Scan for the cell matching the given text and deliver its [X, Y] coordinate at center. 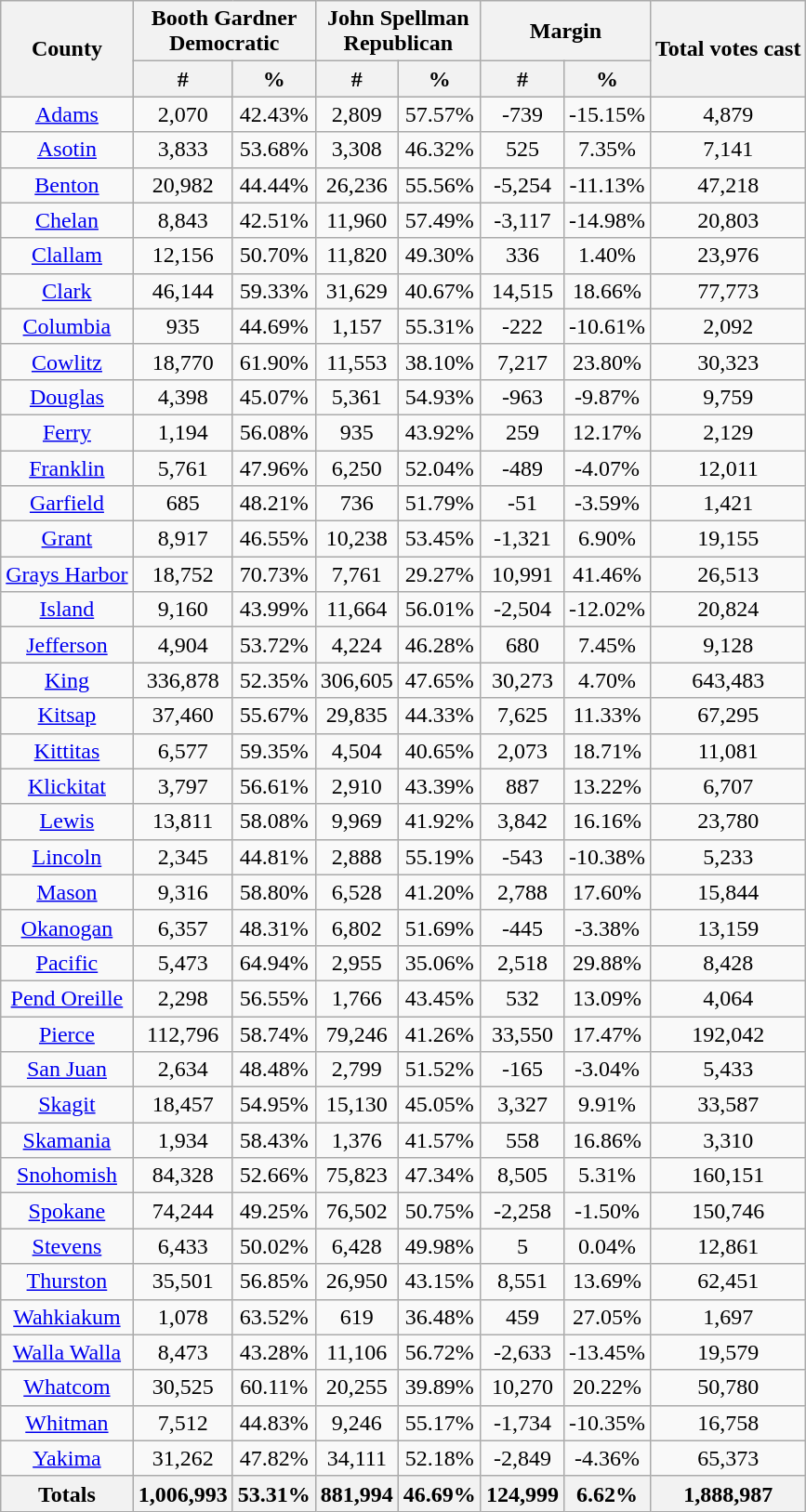
881,994 [357, 1493]
-3,117 [522, 220]
52.35% [273, 680]
6,250 [357, 467]
3,842 [522, 822]
7.35% [606, 150]
8,551 [522, 1282]
42.43% [273, 114]
56.01% [439, 610]
6,528 [357, 892]
46.32% [439, 150]
-1,321 [522, 539]
33,550 [522, 1034]
44.69% [273, 326]
5,233 [728, 857]
63.52% [273, 1317]
Skamania [67, 1140]
-12.02% [606, 610]
-51 [522, 504]
Total votes cast [728, 48]
-2,849 [522, 1458]
20,803 [728, 220]
150,746 [728, 1211]
112,796 [182, 1034]
Grant [67, 539]
11,820 [357, 256]
4,504 [357, 751]
7,217 [522, 362]
39.89% [439, 1387]
48.48% [273, 1070]
Wahkiakum [67, 1317]
13.69% [606, 1282]
47.65% [439, 680]
36.48% [439, 1317]
15,844 [728, 892]
Mason [67, 892]
27.05% [606, 1317]
3,797 [182, 786]
10,991 [522, 574]
7,625 [522, 716]
4,224 [357, 645]
29,835 [357, 716]
-963 [522, 397]
18,752 [182, 574]
2,955 [357, 963]
13,811 [182, 822]
Asotin [67, 150]
18.66% [606, 291]
10,238 [357, 539]
Benton [67, 185]
67,295 [728, 716]
Pacific [67, 963]
60.11% [273, 1387]
-5,254 [522, 185]
43.28% [273, 1352]
53.31% [273, 1493]
47.34% [439, 1176]
7.45% [606, 645]
2,888 [357, 857]
-3.04% [606, 1070]
4,064 [728, 998]
525 [522, 150]
12,011 [728, 467]
6,577 [182, 751]
306,605 [357, 680]
18,457 [182, 1105]
-4.07% [606, 467]
-543 [522, 857]
Stevens [67, 1246]
-222 [522, 326]
11,106 [357, 1352]
52.18% [439, 1458]
2,809 [357, 114]
459 [522, 1317]
2,518 [522, 963]
San Juan [67, 1070]
59.33% [273, 291]
51.52% [439, 1070]
5.31% [606, 1176]
Walla Walla [67, 1352]
2,634 [182, 1070]
13,159 [728, 927]
558 [522, 1140]
61.90% [273, 362]
56.85% [273, 1282]
53.72% [273, 645]
55.67% [273, 716]
56.61% [273, 786]
1,157 [357, 326]
11,553 [357, 362]
1,194 [182, 432]
13.22% [606, 786]
1,934 [182, 1140]
-165 [522, 1070]
35.06% [439, 963]
-1,734 [522, 1423]
5,433 [728, 1070]
58.74% [273, 1034]
Pend Oreille [67, 998]
41.92% [439, 822]
-2,633 [522, 1352]
Whitman [67, 1423]
2,298 [182, 998]
Yakima [67, 1458]
37,460 [182, 716]
Ferry [67, 432]
52.66% [273, 1176]
Adams [67, 114]
56.72% [439, 1352]
3,833 [182, 150]
50,780 [728, 1387]
Pierce [67, 1034]
Skagit [67, 1105]
47,218 [728, 185]
41.20% [439, 892]
King [67, 680]
2,910 [357, 786]
Snohomish [67, 1176]
46.69% [439, 1493]
57.57% [439, 114]
75,823 [357, 1176]
1,006,993 [182, 1493]
10,270 [522, 1387]
46.28% [439, 645]
160,151 [728, 1176]
9,969 [357, 822]
18,770 [182, 362]
20.22% [606, 1387]
77,773 [728, 291]
26,236 [357, 185]
41.57% [439, 1140]
John SpellmanRepublican [398, 32]
Kittitas [67, 751]
55.31% [439, 326]
2,073 [522, 751]
532 [522, 998]
9,160 [182, 610]
55.56% [439, 185]
2,799 [357, 1070]
14,515 [522, 291]
47.96% [273, 467]
2,070 [182, 114]
0.04% [606, 1246]
44.44% [273, 185]
736 [357, 504]
Franklin [67, 467]
-489 [522, 467]
-1.50% [606, 1211]
-739 [522, 114]
51.79% [439, 504]
45.05% [439, 1105]
-445 [522, 927]
Clallam [67, 256]
-10.38% [606, 857]
50.70% [273, 256]
-14.98% [606, 220]
56.55% [273, 998]
41.46% [606, 574]
-3.59% [606, 504]
Lincoln [67, 857]
7,761 [357, 574]
44.83% [273, 1423]
Okanogan [67, 927]
62,451 [728, 1282]
-13.45% [606, 1352]
9,246 [357, 1423]
13.09% [606, 998]
23,780 [728, 822]
19,155 [728, 539]
17.47% [606, 1034]
31,262 [182, 1458]
74,244 [182, 1211]
1.40% [606, 256]
20,255 [357, 1387]
9,128 [728, 645]
7,512 [182, 1423]
70.73% [273, 574]
16,758 [728, 1423]
7,141 [728, 150]
11.33% [606, 716]
38.10% [439, 362]
4,398 [182, 397]
Lewis [67, 822]
49.25% [273, 1211]
44.33% [439, 716]
58.08% [273, 822]
41.26% [439, 1034]
29.88% [606, 963]
Cowlitz [67, 362]
Booth GardnerDemocratic [224, 32]
-3.38% [606, 927]
33,587 [728, 1105]
6,433 [182, 1246]
Clark [67, 291]
52.04% [439, 467]
4.70% [606, 680]
9,759 [728, 397]
53.45% [439, 539]
31,629 [357, 291]
1,421 [728, 504]
43.92% [439, 432]
57.49% [439, 220]
1,078 [182, 1317]
Totals [67, 1493]
30,525 [182, 1387]
58.80% [273, 892]
29.27% [439, 574]
42.51% [273, 220]
65,373 [728, 1458]
17.60% [606, 892]
30,273 [522, 680]
5 [522, 1246]
49.30% [439, 256]
53.68% [273, 150]
6.62% [606, 1493]
124,999 [522, 1493]
49.98% [439, 1246]
16.86% [606, 1140]
619 [357, 1317]
887 [522, 786]
6,357 [182, 927]
40.67% [439, 291]
1,697 [728, 1317]
54.93% [439, 397]
40.65% [439, 751]
2,345 [182, 857]
43.99% [273, 610]
19,579 [728, 1352]
1,888,987 [728, 1493]
56.08% [273, 432]
1,376 [357, 1140]
-10.61% [606, 326]
8,428 [728, 963]
26,950 [357, 1282]
84,328 [182, 1176]
3,327 [522, 1105]
Thurston [67, 1282]
8,843 [182, 220]
Chelan [67, 220]
59.35% [273, 751]
5,361 [357, 397]
12.17% [606, 432]
50.75% [439, 1211]
64.94% [273, 963]
46,144 [182, 291]
6,707 [728, 786]
Kitsap [67, 716]
259 [522, 432]
16.16% [606, 822]
5,761 [182, 467]
643,483 [728, 680]
9,316 [182, 892]
680 [522, 645]
2,092 [728, 326]
48.31% [273, 927]
6,802 [357, 927]
3,310 [728, 1140]
2,129 [728, 432]
23,976 [728, 256]
51.69% [439, 927]
44.81% [273, 857]
Whatcom [67, 1387]
-15.15% [606, 114]
79,246 [357, 1034]
11,960 [357, 220]
8,917 [182, 539]
46.55% [273, 539]
Columbia [67, 326]
-2,258 [522, 1211]
12,861 [728, 1246]
Garfield [67, 504]
4,904 [182, 645]
35,501 [182, 1282]
23.80% [606, 362]
15,130 [357, 1105]
685 [182, 504]
45.07% [273, 397]
2,788 [522, 892]
192,042 [728, 1034]
43.15% [439, 1282]
43.39% [439, 786]
34,111 [357, 1458]
12,156 [182, 256]
-4.36% [606, 1458]
76,502 [357, 1211]
20,982 [182, 185]
5,473 [182, 963]
48.21% [273, 504]
47.82% [273, 1458]
30,323 [728, 362]
50.02% [273, 1246]
3,308 [357, 150]
Spokane [67, 1211]
4,879 [728, 114]
1,766 [357, 998]
11,664 [357, 610]
County [67, 48]
Island [67, 610]
Jefferson [67, 645]
9.91% [606, 1105]
11,081 [728, 751]
336 [522, 256]
-2,504 [522, 610]
-10.35% [606, 1423]
Douglas [67, 397]
6.90% [606, 539]
55.17% [439, 1423]
-9.87% [606, 397]
6,428 [357, 1246]
336,878 [182, 680]
18.71% [606, 751]
55.19% [439, 857]
43.45% [439, 998]
Klickitat [67, 786]
26,513 [728, 574]
58.43% [273, 1140]
Grays Harbor [67, 574]
8,473 [182, 1352]
20,824 [728, 610]
-11.13% [606, 185]
Margin [565, 32]
8,505 [522, 1176]
54.95% [273, 1105]
